Scan for the cell matching the given text and deliver its [x, y] coordinate at center. 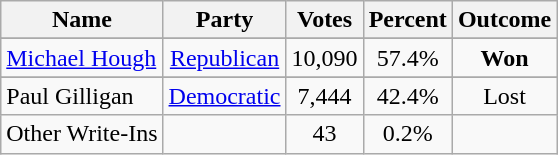
Won [504, 58]
Democratic [224, 96]
Party [224, 20]
Michael Hough [82, 58]
Lost [504, 96]
Name [82, 20]
Other Write-Ins [82, 134]
10,090 [324, 58]
7,444 [324, 96]
57.4% [408, 58]
Paul Gilligan [82, 96]
Outcome [504, 20]
Percent [408, 20]
43 [324, 134]
Votes [324, 20]
Republican [224, 58]
42.4% [408, 96]
0.2% [408, 134]
